Return (X, Y) of the center of cell containing provided text 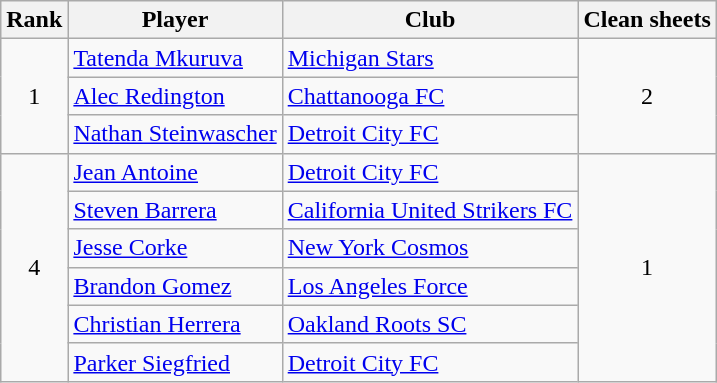
Nathan Steinwascher (175, 134)
Tatenda Mkuruva (175, 58)
4 (34, 267)
Steven Barrera (175, 210)
2 (647, 96)
Chattanooga FC (430, 96)
New York Cosmos (430, 248)
Jean Antoine (175, 172)
Rank (34, 20)
Brandon Gomez (175, 286)
California United Strikers FC (430, 210)
Player (175, 20)
Parker Siegfried (175, 362)
Los Angeles Force (430, 286)
Oakland Roots SC (430, 324)
Alec Redington (175, 96)
Clean sheets (647, 20)
Club (430, 20)
Christian Herrera (175, 324)
Michigan Stars (430, 58)
Jesse Corke (175, 248)
